Search for the cell housing the specified text and yield its [x, y] center coordinate. 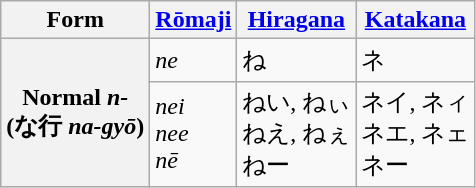
Normal n-(な行 na-gyō) [76, 113]
ネイ, ネィネエ, ネェネー [416, 134]
Katakana [416, 20]
Rōmaji [194, 20]
ね [296, 60]
neineenē [194, 134]
Form [76, 20]
Hiragana [296, 20]
ねい, ねぃねえ, ねぇねー [296, 134]
ネ [416, 60]
ne [194, 60]
